Identify which cell holds the provided text, then report its [X, Y] central coordinate. 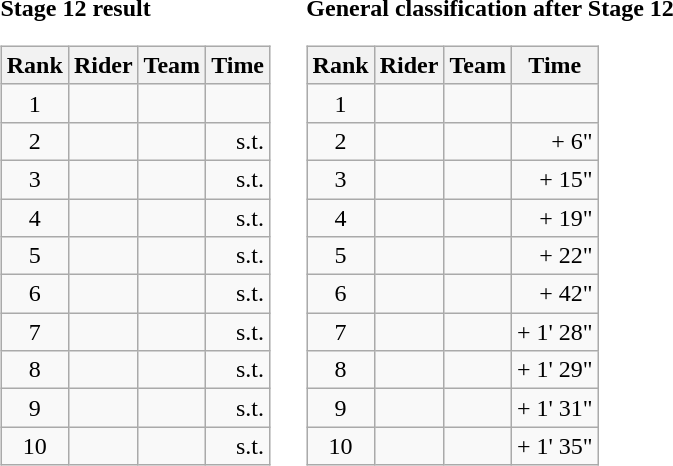
+ 6" [554, 141]
+ 22" [554, 256]
+ 15" [554, 179]
+ 1' 31" [554, 408]
+ 42" [554, 294]
+ 1' 28" [554, 332]
+ 1' 29" [554, 370]
+ 19" [554, 217]
+ 1' 35" [554, 446]
